Identify which cell holds the provided text, then report its [x, y] central coordinate. 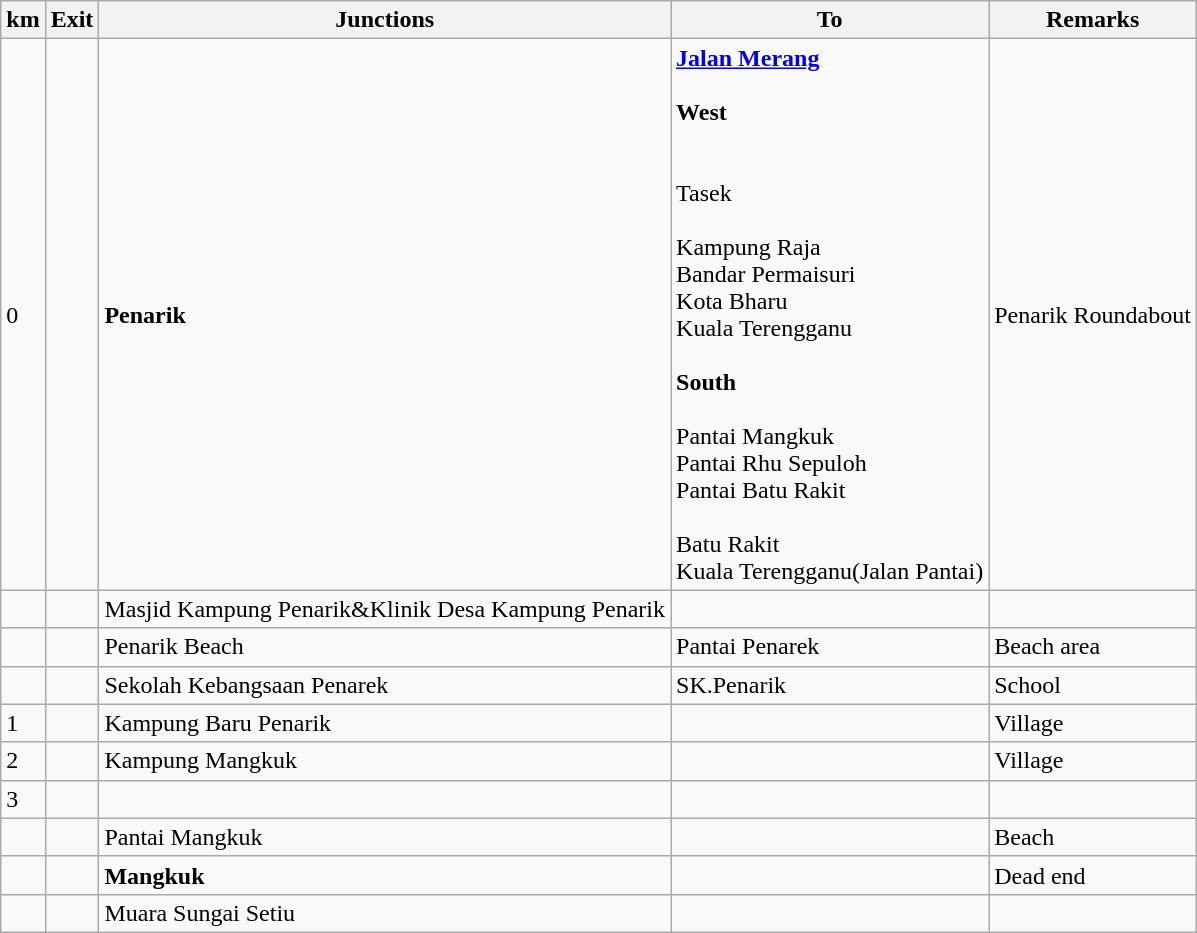
Masjid Kampung Penarik&Klinik Desa Kampung Penarik [385, 609]
SK.Penarik [830, 685]
0 [23, 314]
Penarik Beach [385, 647]
km [23, 20]
Penarik Roundabout [1093, 314]
Beach area [1093, 647]
Muara Sungai Setiu [385, 913]
1 [23, 723]
Kampung Baru Penarik [385, 723]
Remarks [1093, 20]
Exit [72, 20]
2 [23, 761]
Beach [1093, 837]
Penarik [385, 314]
School [1093, 685]
Pantai Mangkuk [385, 837]
Pantai Penarek [830, 647]
3 [23, 799]
Dead end [1093, 875]
Mangkuk [385, 875]
Kampung Mangkuk [385, 761]
Sekolah Kebangsaan Penarek [385, 685]
Junctions [385, 20]
To [830, 20]
